Extract the (X, Y) coordinate from the center of the cell holding the provided text.  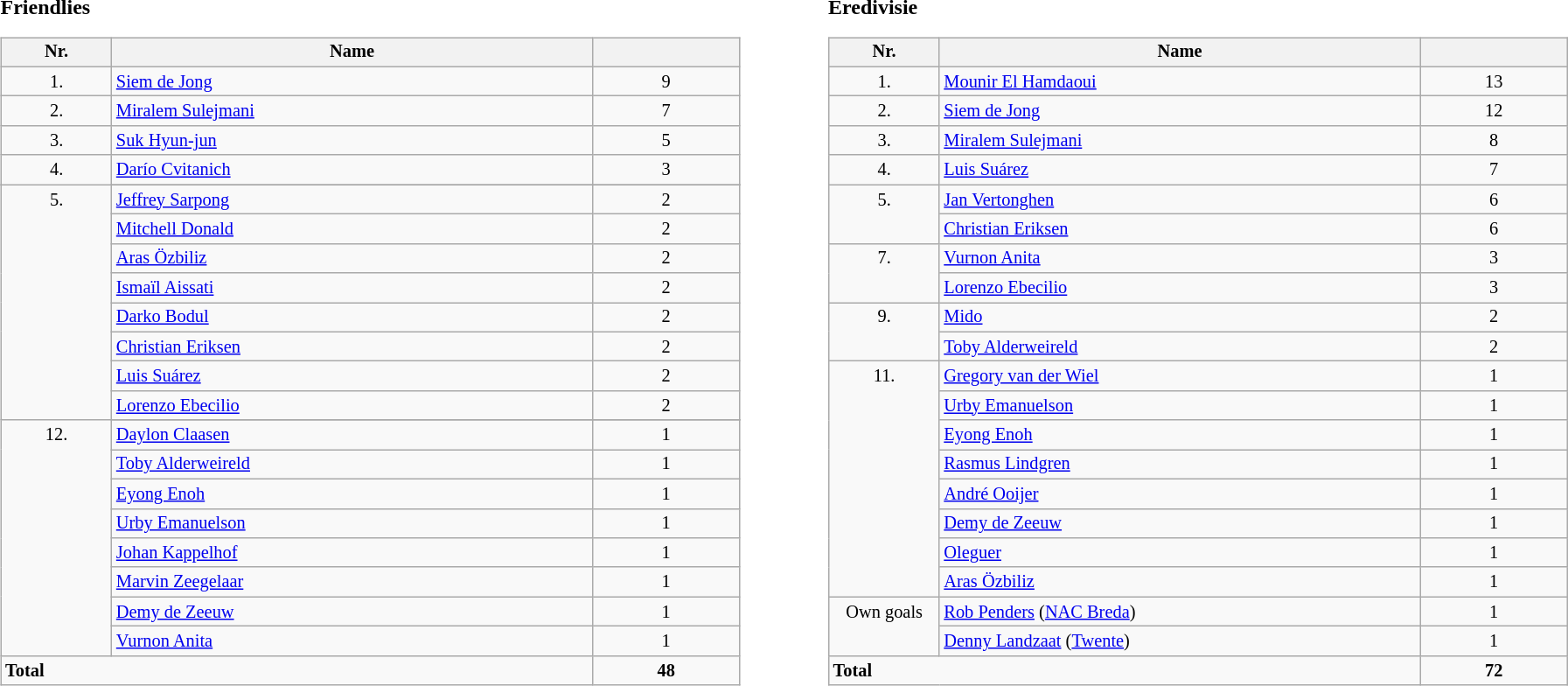
9. (885, 332)
12. (56, 537)
Rasmus Lindgren (1179, 465)
Rob Penders (NAC Breda) (1179, 612)
48 (666, 670)
8 (1494, 141)
9 (666, 81)
72 (1494, 670)
Jeffrey Sarpong (352, 199)
Mounir El Hamdaoui (1179, 81)
Mido (1179, 318)
Darío Cvitanich (352, 170)
Marvin Zeegelaar (352, 582)
Daylon Claasen (352, 435)
Darko Bodul (352, 318)
11. (885, 479)
Johan Kappelhof (352, 553)
Gregory van der Wiel (1179, 376)
Suk Hyun-jun (352, 141)
12 (1494, 111)
Jan Vertonghen (1179, 199)
Mitchell Donald (352, 229)
Ismaïl Aissati (352, 288)
13 (1494, 81)
Oleguer (1179, 553)
André Ooijer (1179, 493)
Own goals (885, 626)
7. (885, 273)
5 (666, 141)
Denny Landzaat (Twente) (1179, 641)
